Scan for the cell matching the given text and deliver its [x, y] coordinate at center. 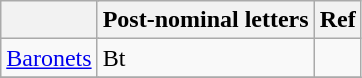
Ref [338, 20]
Bt [206, 58]
Post-nominal letters [206, 20]
Baronets [49, 58]
